Locate the cell with the specified text and output its (X, Y) center coordinate. 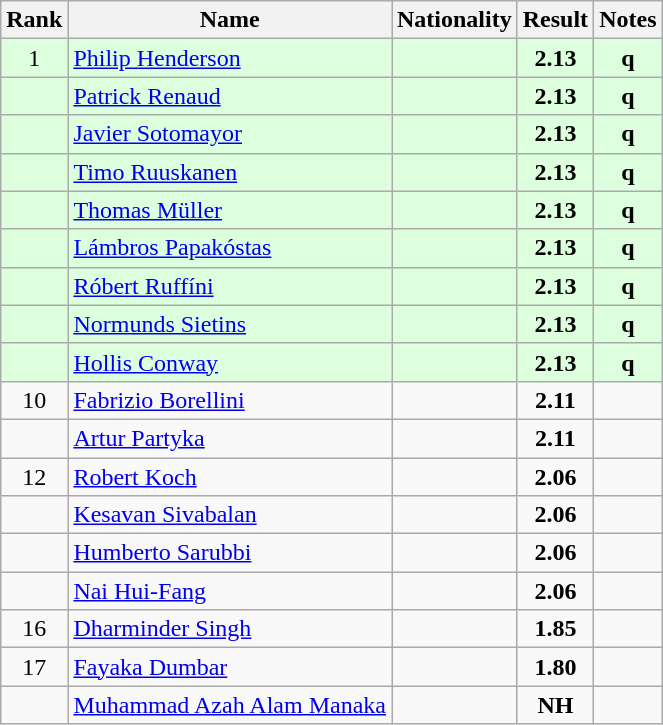
Nationality (455, 20)
Robert Koch (230, 477)
Humberto Sarubbi (230, 553)
1 (34, 58)
Philip Henderson (230, 58)
Fabrizio Borellini (230, 400)
Hollis Conway (230, 362)
Kesavan Sivabalan (230, 515)
Artur Partyka (230, 438)
17 (34, 667)
12 (34, 477)
Muhammad Azah Alam Manaka (230, 705)
Thomas Müller (230, 210)
10 (34, 400)
Patrick Renaud (230, 96)
1.80 (555, 667)
Róbert Ruffíni (230, 286)
Normunds Sietins (230, 324)
Timo Ruuskanen (230, 172)
Fayaka Dumbar (230, 667)
Rank (34, 20)
Nai Hui-Fang (230, 591)
Dharminder Singh (230, 629)
16 (34, 629)
Notes (628, 20)
NH (555, 705)
Result (555, 20)
Name (230, 20)
Lámbros Papakóstas (230, 248)
Javier Sotomayor (230, 134)
1.85 (555, 629)
